Find where the given text appears and provide that cell's center as (x, y) coordinate. 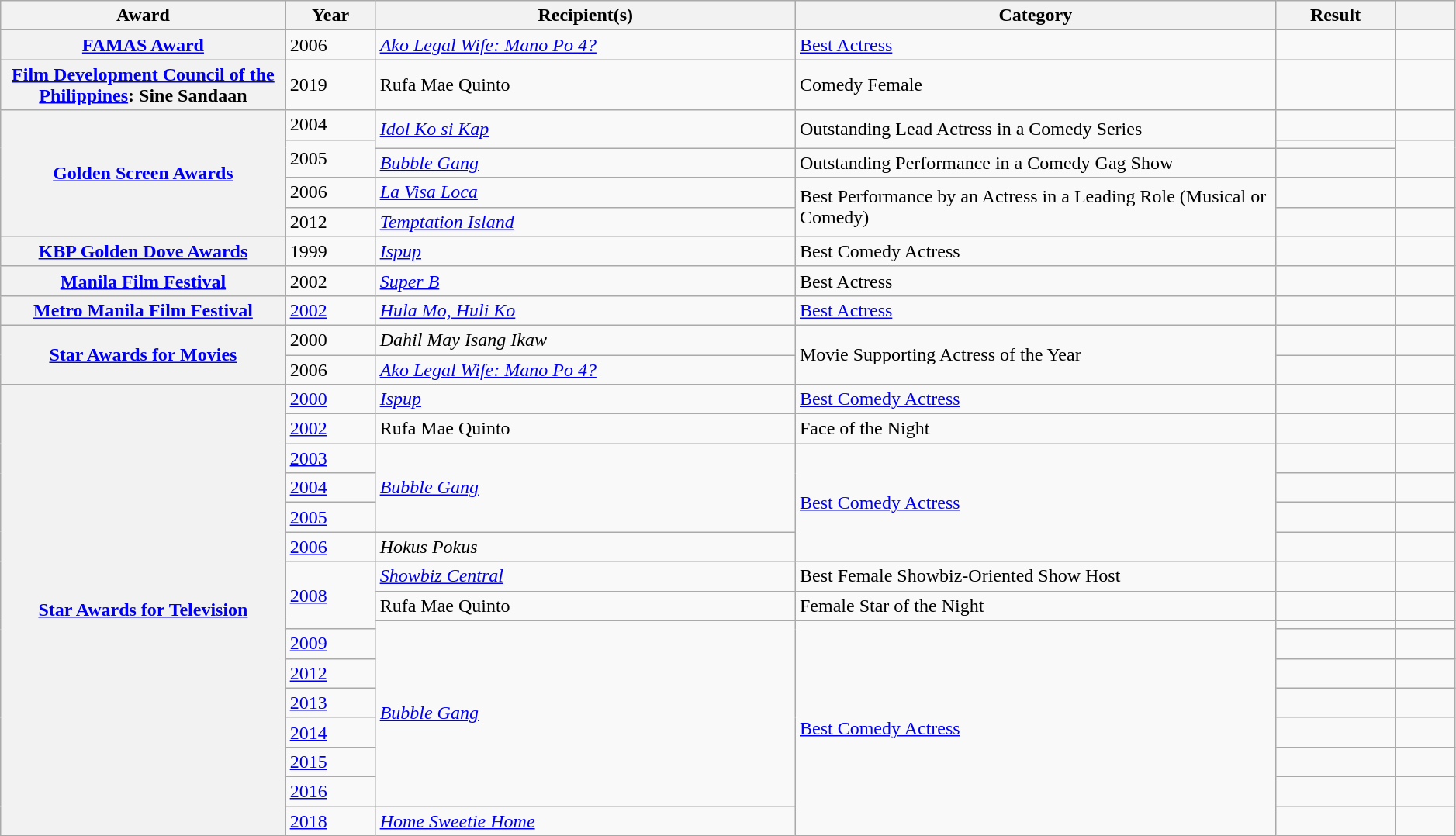
Temptation Island (585, 222)
FAMAS Award (143, 45)
2014 (330, 732)
Golden Screen Awards (143, 174)
Hula Mo, Huli Ko (585, 310)
Comedy Female (1035, 85)
KBP Golden Dove Awards (143, 251)
Female Star of the Night (1035, 606)
2009 (330, 644)
Hokus Pokus (585, 547)
Film Development Council of the Philippines: Sine Sandaan (143, 85)
Best Female Showbiz-Oriented Show Host (1035, 576)
Best Performance by an Actress in a Leading Role (Musical or Comedy) (1035, 207)
Movie Supporting Actress of the Year (1035, 354)
2019 (330, 85)
Metro Manila Film Festival (143, 310)
2015 (330, 762)
Super B (585, 281)
Outstanding Performance in a Comedy Gag Show (1035, 163)
2018 (330, 821)
Idol Ko si Kap (585, 129)
2008 (330, 596)
Category (1035, 16)
Showbiz Central (585, 576)
1999 (330, 251)
La Visa Loca (585, 192)
Star Awards for Movies (143, 354)
2003 (330, 458)
Award (143, 16)
Result (1336, 16)
2016 (330, 791)
Dahil May Isang Ikaw (585, 340)
Face of the Night (1035, 429)
Manila Film Festival (143, 281)
Star Awards for Television (143, 610)
2013 (330, 703)
Outstanding Lead Actress in a Comedy Series (1035, 129)
Home Sweetie Home (585, 821)
Recipient(s) (585, 16)
Year (330, 16)
